From the cell containing the given text, extract its center point as [X, Y] coordinate. 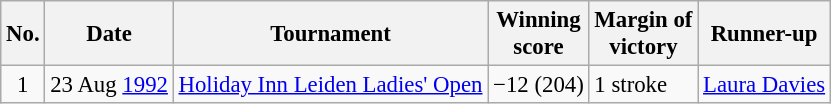
Tournament [330, 34]
Date [109, 34]
Runner-up [764, 34]
−12 (204) [538, 85]
Margin ofvictory [644, 34]
Winningscore [538, 34]
23 Aug 1992 [109, 85]
1 [23, 85]
No. [23, 34]
Laura Davies [764, 85]
1 stroke [644, 85]
Holiday Inn Leiden Ladies' Open [330, 85]
